For the text-containing cell, return its midpoint in (x, y) coordinate format. 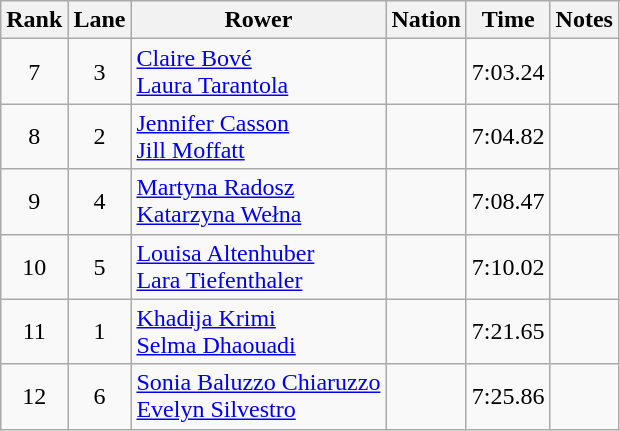
Martyna RadoszKatarzyna Wełna (258, 202)
Rank (34, 20)
Jennifer CassonJill Moffatt (258, 136)
Rower (258, 20)
Lane (100, 20)
11 (34, 332)
7 (34, 72)
Nation (426, 20)
5 (100, 266)
7:21.65 (508, 332)
Time (508, 20)
Sonia Baluzzo ChiaruzzoEvelyn Silvestro (258, 396)
12 (34, 396)
7:08.47 (508, 202)
6 (100, 396)
7:04.82 (508, 136)
9 (34, 202)
2 (100, 136)
8 (34, 136)
Khadija KrimiSelma Dhaouadi (258, 332)
10 (34, 266)
1 (100, 332)
7:10.02 (508, 266)
4 (100, 202)
3 (100, 72)
Louisa AltenhuberLara Tiefenthaler (258, 266)
7:03.24 (508, 72)
Claire BovéLaura Tarantola (258, 72)
7:25.86 (508, 396)
Notes (584, 20)
